Locate the cell with the specified text and output its (X, Y) center coordinate. 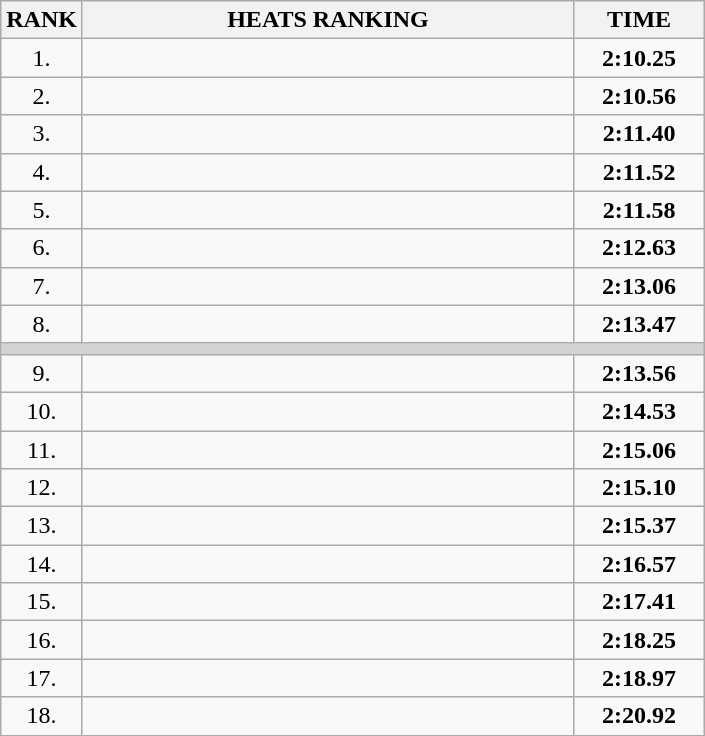
2:14.53 (640, 411)
2:15.06 (640, 449)
2:17.41 (640, 602)
10. (42, 411)
18. (42, 716)
2:20.92 (640, 716)
2. (42, 96)
2:16.57 (640, 564)
2:15.10 (640, 488)
17. (42, 678)
16. (42, 640)
3. (42, 134)
HEATS RANKING (328, 20)
2:13.56 (640, 373)
2:10.25 (640, 58)
2:15.37 (640, 526)
TIME (640, 20)
2:11.40 (640, 134)
6. (42, 248)
2:12.63 (640, 248)
11. (42, 449)
8. (42, 324)
9. (42, 373)
2:13.47 (640, 324)
1. (42, 58)
7. (42, 286)
13. (42, 526)
12. (42, 488)
15. (42, 602)
4. (42, 172)
2:18.97 (640, 678)
2:11.58 (640, 210)
2:11.52 (640, 172)
14. (42, 564)
RANK (42, 20)
5. (42, 210)
2:10.56 (640, 96)
2:13.06 (640, 286)
2:18.25 (640, 640)
